Identify which cell holds the provided text, then report its [X, Y] central coordinate. 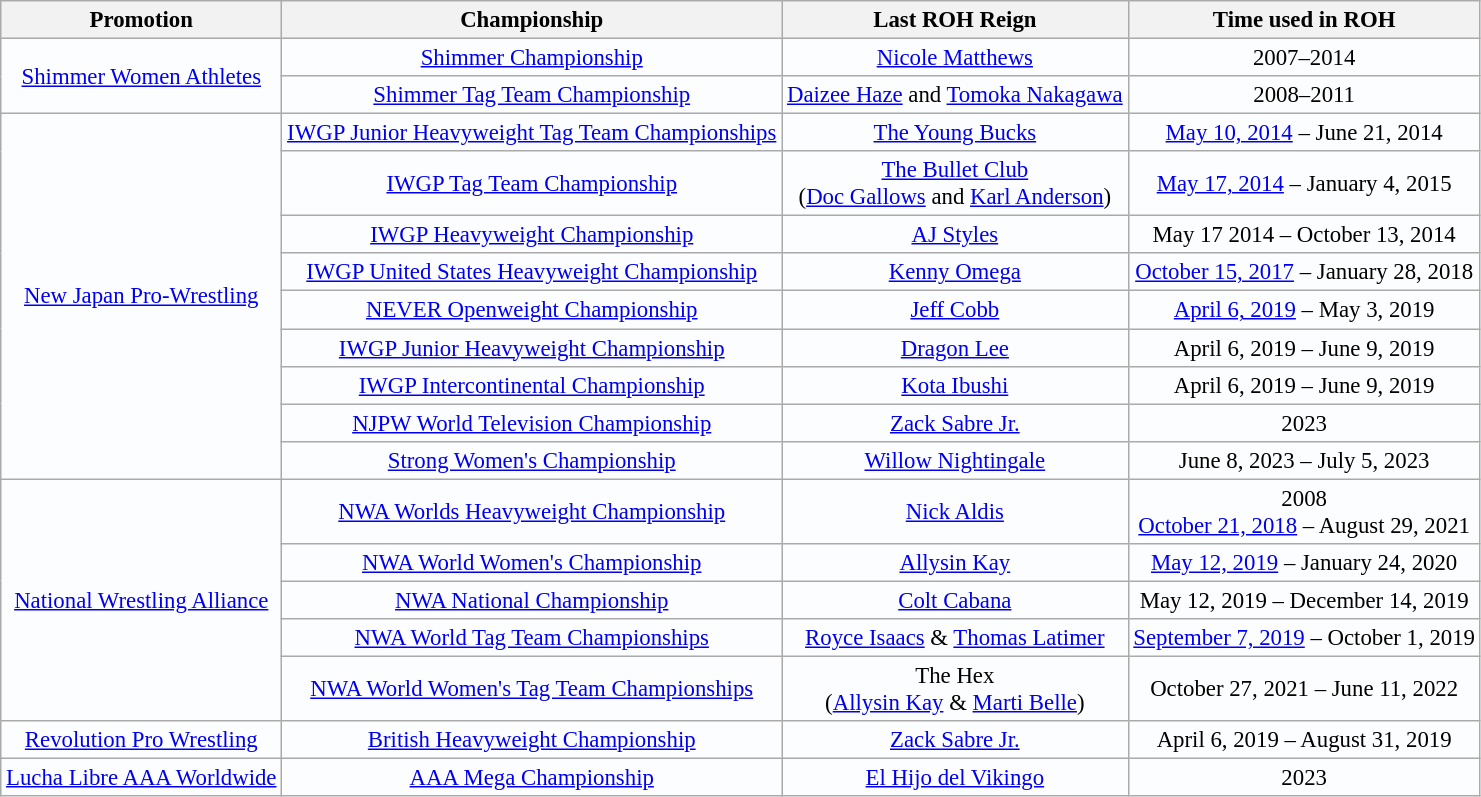
El Hijo del Vikingo [955, 778]
Kota Ibushi [955, 385]
Championship [532, 20]
May 10, 2014 – June 21, 2014 [1304, 133]
Lucha Libre AAA Worldwide [142, 778]
Strong Women's Championship [532, 460]
Revolution Pro Wrestling [142, 740]
NWA World Women's Tag Team Championships [532, 688]
Daizee Haze and Tomoka Nakagawa [955, 95]
Allysin Kay [955, 563]
AJ Styles [955, 235]
British Heavyweight Championship [532, 740]
NWA National Championship [532, 600]
NEVER Openweight Championship [532, 310]
AAA Mega Championship [532, 778]
Promotion [142, 20]
Colt Cabana [955, 600]
2008October 21, 2018 – August 29, 2021 [1304, 512]
May 17 2014 – October 13, 2014 [1304, 235]
Time used in ROH [1304, 20]
Shimmer Women Athletes [142, 76]
2007–2014 [1304, 58]
Shimmer Tag Team Championship [532, 95]
NWA Worlds Heavyweight Championship [532, 512]
2008–2011 [1304, 95]
Royce Isaacs & Thomas Latimer [955, 638]
September 7, 2019 – October 1, 2019 [1304, 638]
New Japan Pro-Wrestling [142, 296]
June 8, 2023 – July 5, 2023 [1304, 460]
Kenny Omega [955, 273]
IWGP Heavyweight Championship [532, 235]
Last ROH Reign [955, 20]
May 12, 2019 – December 14, 2019 [1304, 600]
IWGP Junior Heavyweight Tag Team Championships [532, 133]
October 15, 2017 – January 28, 2018 [1304, 273]
IWGP Tag Team Championship [532, 184]
IWGP Intercontinental Championship [532, 385]
The Hex(Allysin Kay & Marti Belle) [955, 688]
Nicole Matthews [955, 58]
IWGP United States Heavyweight Championship [532, 273]
NJPW World Television Championship [532, 423]
April 6, 2019 – May 3, 2019 [1304, 310]
The Young Bucks [955, 133]
Willow Nightingale [955, 460]
National Wrestling Alliance [142, 600]
NWA World Tag Team Championships [532, 638]
Jeff Cobb [955, 310]
May 17, 2014 – January 4, 2015 [1304, 184]
April 6, 2019 – August 31, 2019 [1304, 740]
Nick Aldis [955, 512]
IWGP Junior Heavyweight Championship [532, 348]
The Bullet Club(Doc Gallows and Karl Anderson) [955, 184]
May 12, 2019 – January 24, 2020 [1304, 563]
NWA World Women's Championship [532, 563]
Dragon Lee [955, 348]
October 27, 2021 – June 11, 2022 [1304, 688]
Shimmer Championship [532, 58]
